Identify which cell holds the provided text, then report its [x, y] central coordinate. 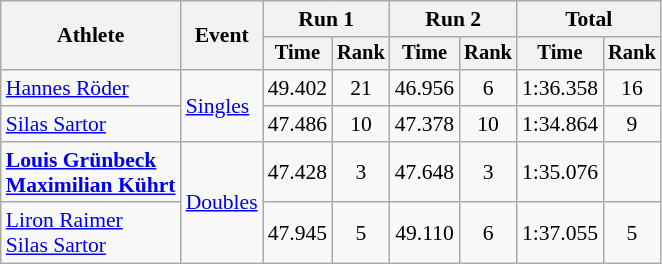
Silas Sartor [91, 124]
49.110 [424, 234]
Event [222, 36]
Athlete [91, 36]
9 [632, 124]
Singles [222, 106]
47.378 [424, 124]
47.648 [424, 172]
46.956 [424, 88]
1:35.076 [560, 172]
47.428 [298, 172]
47.945 [298, 234]
Total [589, 19]
Doubles [222, 203]
Hannes Röder [91, 88]
1:36.358 [560, 88]
49.402 [298, 88]
16 [632, 88]
47.486 [298, 124]
Liron RaimerSilas Sartor [91, 234]
1:37.055 [560, 234]
1:34.864 [560, 124]
Louis GrünbeckMaximilian Kührt [91, 172]
Run 2 [454, 19]
Run 1 [326, 19]
21 [361, 88]
